Identify which cell holds the provided text, then report its [X, Y] central coordinate. 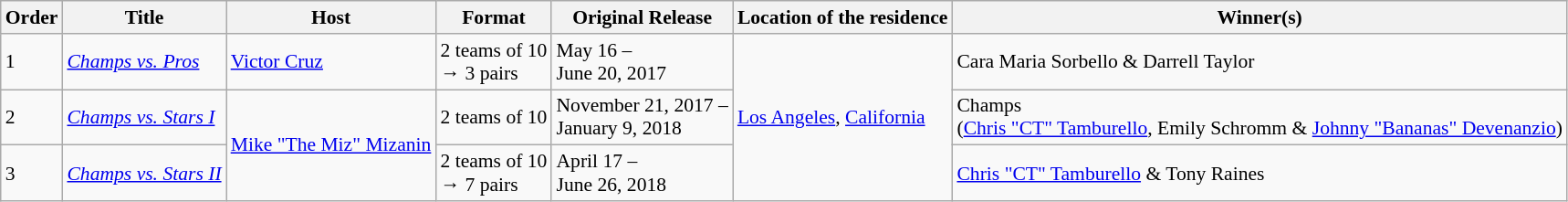
April 17 – June 26, 2018 [642, 174]
May 16 –June 20, 2017 [642, 62]
Winner(s) [1260, 17]
2 [32, 117]
Order [32, 17]
2 teams of 10→ 3 pairs [493, 62]
Location of the residence [843, 17]
3 [32, 174]
Champs(Chris "CT" Tamburello, Emily Schromm & Johnny "Bananas" Devenanzio) [1260, 117]
Mike "The Miz" Mizanin [331, 145]
Cara Maria Sorbello & Darrell Taylor [1260, 62]
Victor Cruz [331, 62]
Champs vs. Stars II [144, 174]
2 teams of 10 [493, 117]
Champs vs. Pros [144, 62]
Champs vs. Stars I [144, 117]
Host [331, 17]
November 21, 2017 –January 9, 2018 [642, 117]
Chris "CT" Tamburello & Tony Raines [1260, 174]
Los Angeles, California [843, 117]
2 teams of 10→ 7 pairs [493, 174]
1 [32, 62]
Title [144, 17]
Format [493, 17]
Original Release [642, 17]
